Detect which cell encompasses the target text, then output its (x, y) center coordinate. 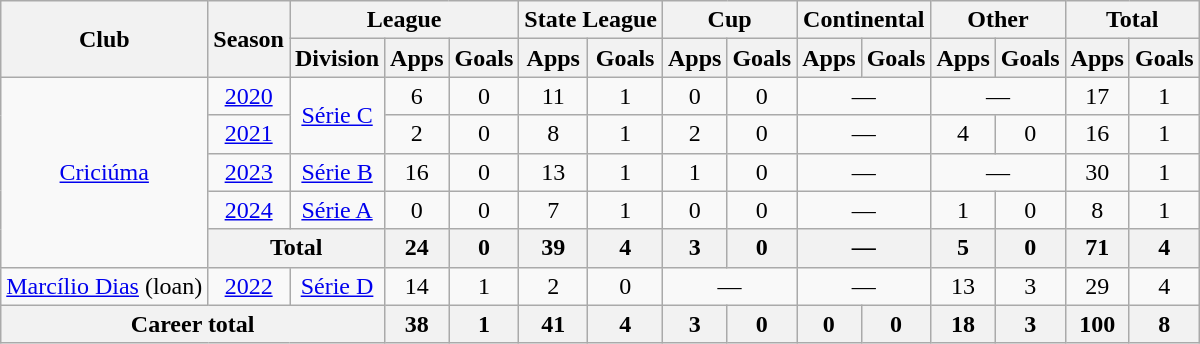
Cup (729, 20)
League (404, 20)
17 (1097, 96)
Other (998, 20)
2023 (249, 172)
38 (417, 324)
7 (554, 210)
2022 (249, 286)
Division (338, 58)
Criciúma (104, 172)
6 (417, 96)
2024 (249, 210)
Série C (338, 115)
Série A (338, 210)
30 (1097, 172)
39 (554, 248)
71 (1097, 248)
11 (554, 96)
14 (417, 286)
100 (1097, 324)
Season (249, 39)
5 (963, 248)
41 (554, 324)
Career total (193, 324)
24 (417, 248)
2020 (249, 96)
Série B (338, 172)
2021 (249, 134)
18 (963, 324)
29 (1097, 286)
State League (591, 20)
Série D (338, 286)
Club (104, 39)
Marcílio Dias (loan) (104, 286)
Continental (864, 20)
